Return [X, Y] of the center of cell containing provided text 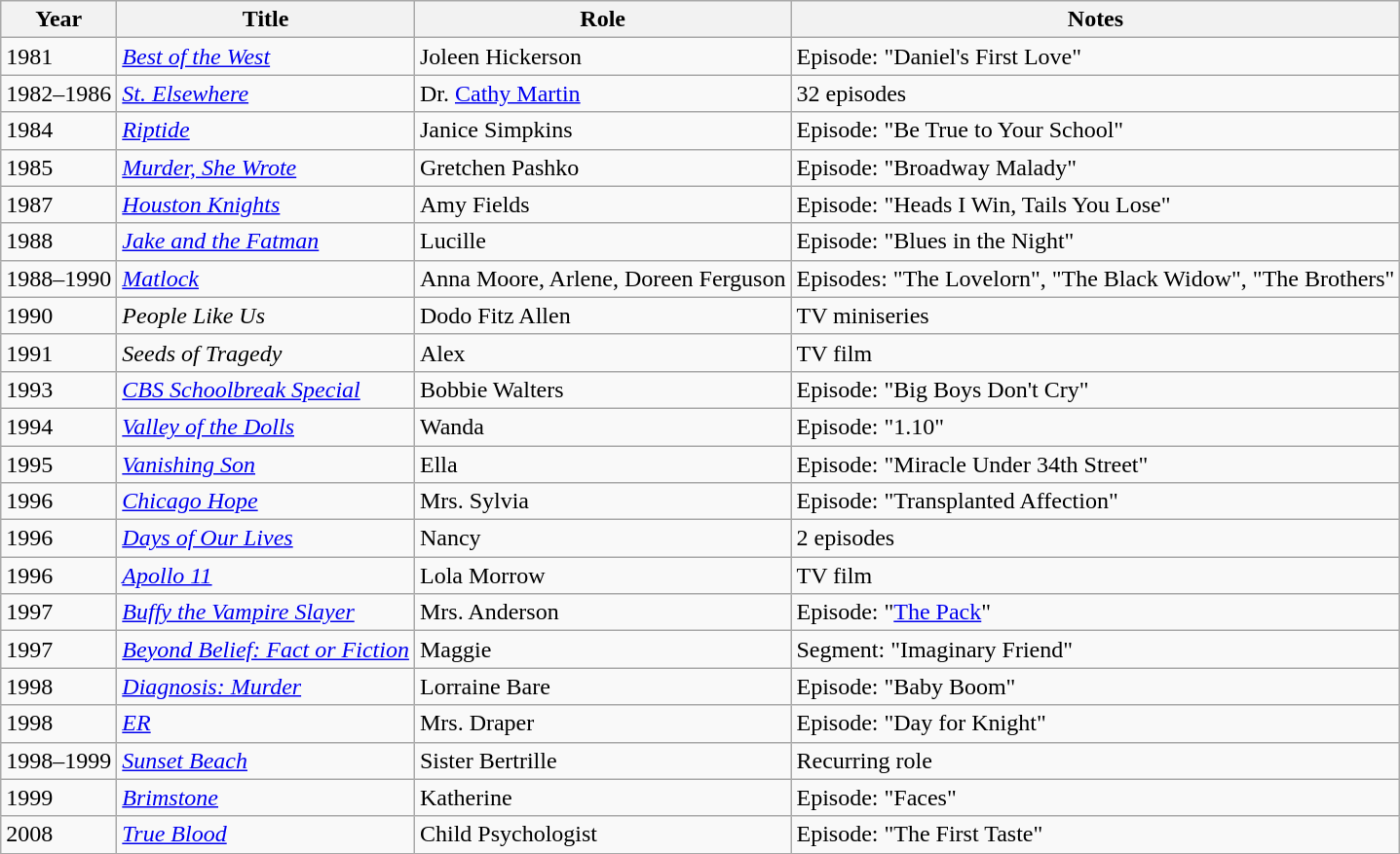
Maggie [602, 650]
Episode: "The First Taste" [1095, 835]
Janice Simpkins [602, 130]
Riptide [266, 130]
Episode: "Heads I Win, Tails You Lose" [1095, 204]
Valley of the Dolls [266, 427]
1995 [58, 464]
Mrs. Anderson [602, 613]
Episode: "Transplanted Affection" [1095, 501]
Dodo Fitz Allen [602, 316]
Lola Morrow [602, 576]
Matlock [266, 278]
Episode: "Day for Knight" [1095, 724]
Episode: "Miracle Under 34th Street" [1095, 464]
1993 [58, 390]
2 episodes [1095, 538]
1990 [58, 316]
Anna Moore, Arlene, Doreen Ferguson [602, 278]
Year [58, 19]
Nancy [602, 538]
Notes [1095, 19]
Title [266, 19]
Joleen Hickerson [602, 56]
Child Psychologist [602, 835]
Apollo 11 [266, 576]
Ella [602, 464]
Recurring role [1095, 761]
Episode: "Blues in the Night" [1095, 241]
Bobbie Walters [602, 390]
32 episodes [1095, 93]
Gretchen Pashko [602, 167]
Segment: "Imaginary Friend" [1095, 650]
Beyond Belief: Fact or Fiction [266, 650]
1988–1990 [58, 278]
Katherine [602, 798]
People Like Us [266, 316]
Jake and the Fatman [266, 241]
True Blood [266, 835]
Diagnosis: Murder [266, 687]
1994 [58, 427]
Episode: "1.10" [1095, 427]
Sister Bertrille [602, 761]
Episode: "Be True to Your School" [1095, 130]
Chicago Hope [266, 501]
Seeds of Tragedy [266, 353]
Episode: "The Pack" [1095, 613]
Buffy the Vampire Slayer [266, 613]
Lorraine Bare [602, 687]
Episode: "Daniel's First Love" [1095, 56]
Houston Knights [266, 204]
Murder, She Wrote [266, 167]
TV miniseries [1095, 316]
1982–1986 [58, 93]
1987 [58, 204]
Wanda [602, 427]
Sunset Beach [266, 761]
1998–1999 [58, 761]
Dr. Cathy Martin [602, 93]
Vanishing Son [266, 464]
2008 [58, 835]
Amy Fields [602, 204]
ER [266, 724]
Best of the West [266, 56]
Episode: "Baby Boom" [1095, 687]
Brimstone [266, 798]
1999 [58, 798]
1985 [58, 167]
Episode: "Faces" [1095, 798]
1981 [58, 56]
Mrs. Draper [602, 724]
Episodes: "The Lovelorn", "The Black Widow", "The Brothers" [1095, 278]
1991 [58, 353]
CBS Schoolbreak Special [266, 390]
Episode: "Broadway Malady" [1095, 167]
St. Elsewhere [266, 93]
1984 [58, 130]
Days of Our Lives [266, 538]
Mrs. Sylvia [602, 501]
Episode: "Big Boys Don't Cry" [1095, 390]
Role [602, 19]
Alex [602, 353]
Lucille [602, 241]
1988 [58, 241]
